Extract the (x, y) coordinate from the center of the cell holding the provided text.  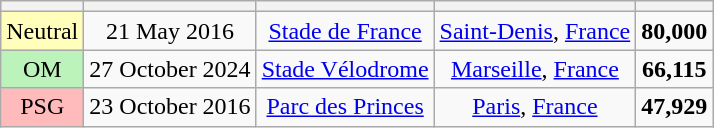
27 October 2024 (170, 69)
47,929 (674, 107)
Neutral (42, 31)
66,115 (674, 69)
Parc des Princes (345, 107)
Stade Vélodrome (345, 69)
Marseille, France (535, 69)
21 May 2016 (170, 31)
23 October 2016 (170, 107)
Paris, France (535, 107)
OM (42, 69)
80,000 (674, 31)
Saint-Denis, France (535, 31)
Stade de France (345, 31)
PSG (42, 107)
